Capture the cell that displays the provided text and extract its [X, Y] central coordinate. 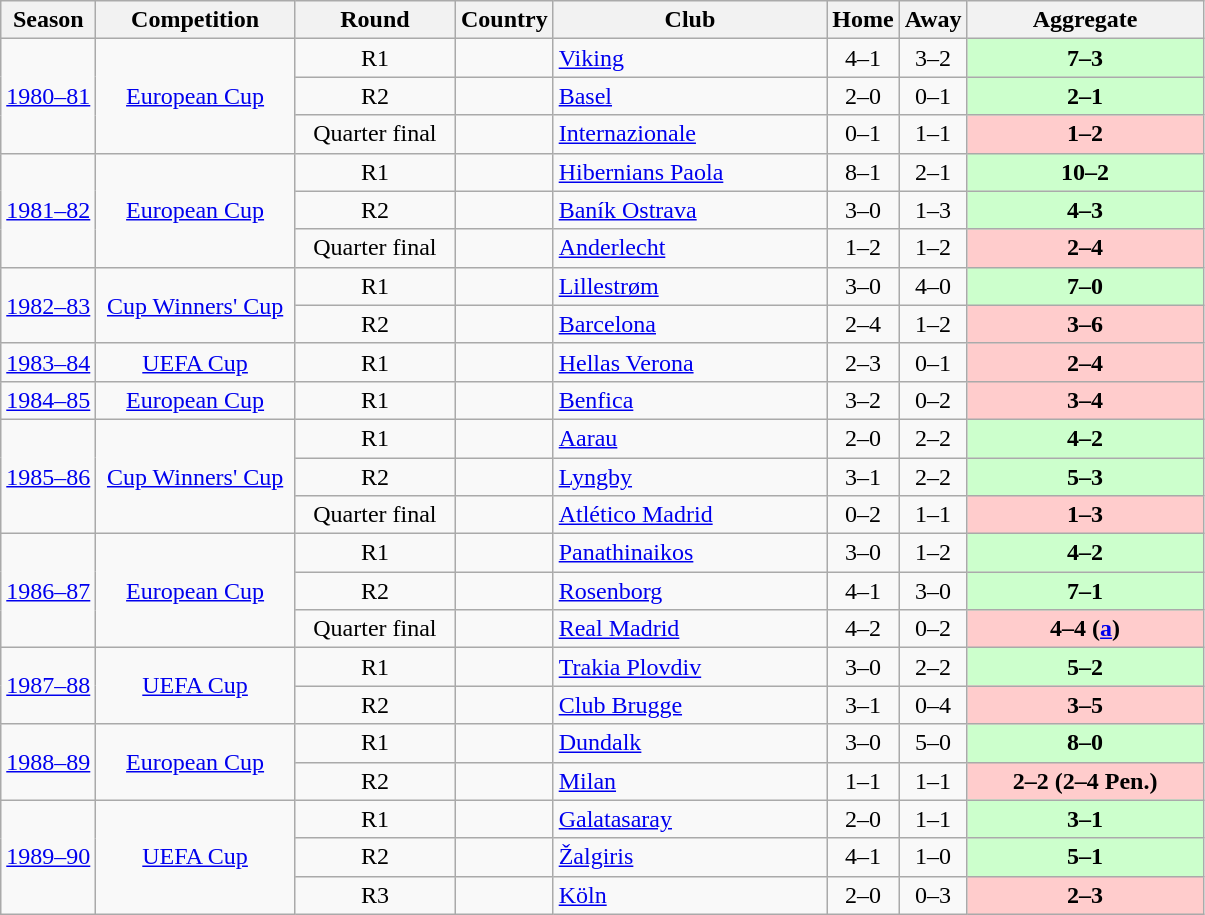
Atlético Madrid [690, 515]
4–0 [933, 286]
Club Brugge [690, 705]
Country [504, 20]
1984–85 [48, 400]
Benfica [690, 400]
1982–83 [48, 305]
8–1 [863, 172]
3–5 [1085, 705]
Panathinaikos [690, 553]
1988–89 [48, 762]
1989–90 [48, 857]
Viking [690, 58]
7–0 [1085, 286]
Hibernians Paola [690, 172]
8–0 [1085, 743]
Galatasaray [690, 819]
4–3 [1085, 210]
Lillestrøm [690, 286]
Köln [690, 895]
1986–87 [48, 591]
Competition [196, 20]
1–0 [933, 857]
3–6 [1085, 324]
0–4 [933, 705]
5–0 [933, 743]
Dundalk [690, 743]
Internazionale [690, 134]
Aarau [690, 438]
1983–84 [48, 362]
Home [863, 20]
Hellas Verona [690, 362]
1980–81 [48, 96]
7–1 [1085, 591]
1981–82 [48, 210]
Anderlecht [690, 248]
Rosenborg [690, 591]
Real Madrid [690, 629]
Milan [690, 781]
2–2 (2–4 Pen.) [1085, 781]
Basel [690, 96]
5–1 [1085, 857]
Žalgiris [690, 857]
5–3 [1085, 477]
1987–88 [48, 686]
10–2 [1085, 172]
Baník Ostrava [690, 210]
R3 [374, 895]
Season [48, 20]
Trakia Plovdiv [690, 667]
Barcelona [690, 324]
4–4 (a) [1085, 629]
Aggregate [1085, 20]
Round [374, 20]
Club [690, 20]
1985–86 [48, 476]
7–3 [1085, 58]
3–4 [1085, 400]
Lyngby [690, 477]
0–3 [933, 895]
Away [933, 20]
5–2 [1085, 667]
